Identify which cell holds the provided text, then report its [X, Y] central coordinate. 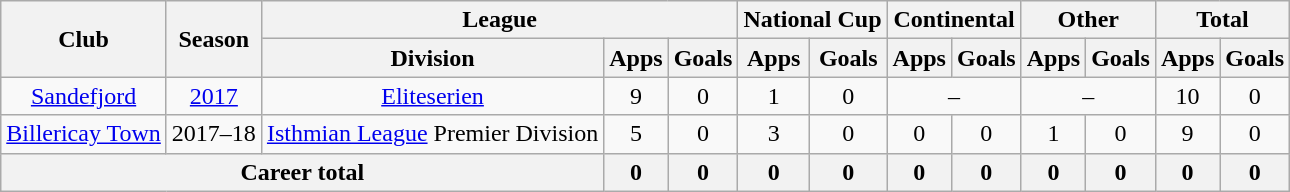
Sandefjord [84, 96]
2017 [214, 96]
League [500, 20]
Total [1222, 20]
Eliteserien [432, 96]
Career total [302, 172]
Club [84, 39]
Other [1088, 20]
Continental [954, 20]
2017–18 [214, 134]
Season [214, 39]
Isthmian League Premier Division [432, 134]
Billericay Town [84, 134]
3 [774, 134]
5 [636, 134]
National Cup [812, 20]
10 [1187, 96]
Division [432, 58]
